Identify which cell holds the provided text, then report its (X, Y) central coordinate. 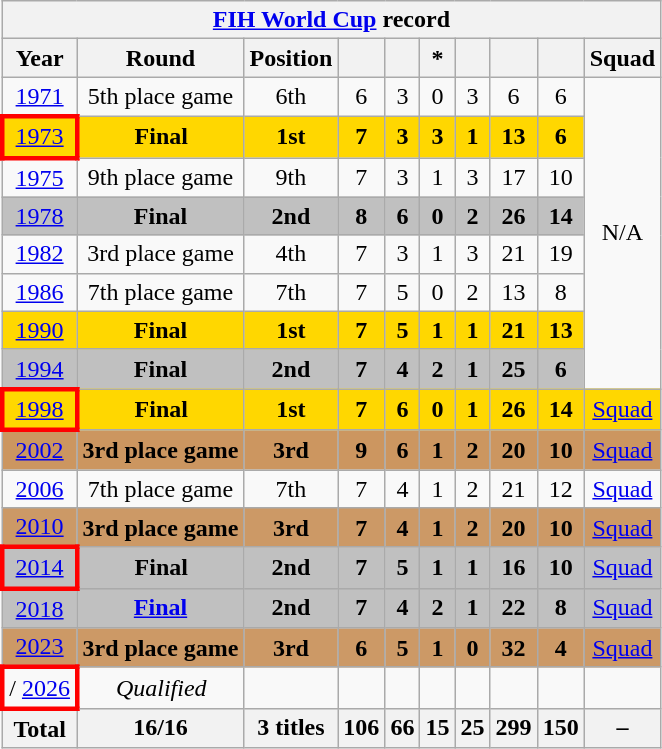
Round (160, 58)
9 (362, 450)
15 (438, 728)
Qualified (160, 688)
106 (362, 728)
1982 (40, 254)
299 (514, 728)
1994 (40, 369)
66 (402, 728)
Total (40, 728)
9th (291, 178)
16 (514, 568)
5th place game (160, 97)
1990 (40, 330)
2014 (40, 568)
9th place game (160, 178)
* (438, 58)
1978 (40, 216)
6th (291, 97)
– (622, 728)
1986 (40, 292)
2023 (40, 648)
16/16 (160, 728)
Year (40, 58)
3 titles (291, 728)
2018 (40, 608)
4th (291, 254)
2010 (40, 528)
1971 (40, 97)
22 (514, 608)
1998 (40, 410)
19 (560, 254)
N/A (622, 233)
1973 (40, 136)
150 (560, 728)
32 (514, 648)
17 (514, 178)
1975 (40, 178)
/ 2026 (40, 688)
2002 (40, 450)
12 (560, 489)
FIH World Cup record (331, 20)
2006 (40, 489)
Position (291, 58)
